Search for the cell housing the specified text and yield its [x, y] center coordinate. 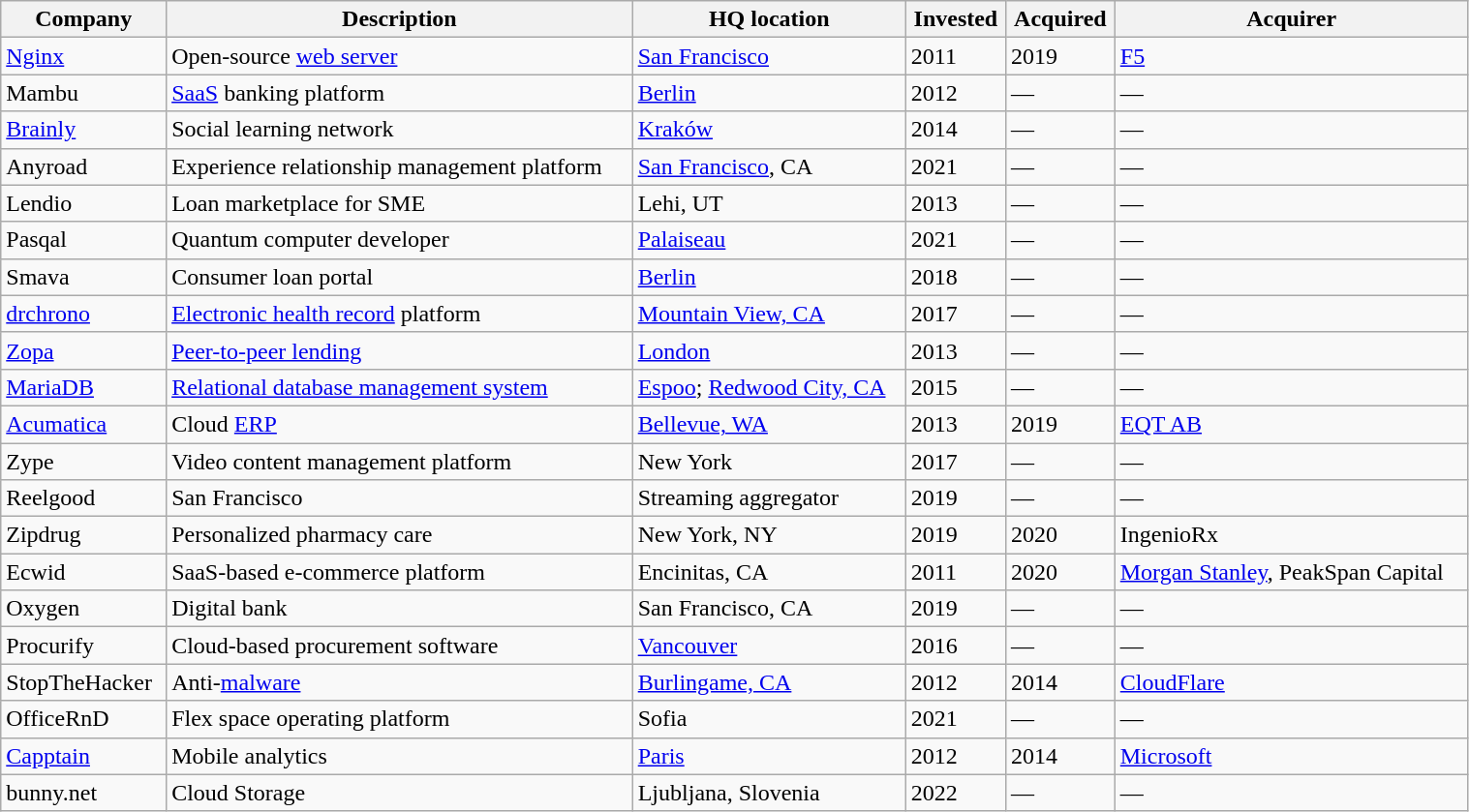
Zype [83, 462]
Experience relationship management platform [400, 166]
Company [83, 19]
Quantum computer developer [400, 240]
Personalized pharmacy care [400, 535]
Morgan Stanley, PeakSpan Capital [1292, 572]
Procurify [83, 646]
Burlingame, CA [769, 682]
Mambu [83, 93]
OfficeRnD [83, 719]
Bellevue, WA [769, 424]
Nginx [83, 56]
Digital bank [400, 609]
Peer-to-peer lending [400, 350]
Kraków [769, 130]
Streaming aggregator [769, 498]
Loan marketplace for SME [400, 203]
Zopa [83, 350]
New York, NY [769, 535]
2015 [955, 387]
Encinitas, CA [769, 572]
CloudFlare [1292, 682]
Acquirer [1292, 19]
Lehi, UT [769, 203]
Microsoft [1292, 756]
Cloud ERP [400, 424]
Acumatica [83, 424]
Consumer loan portal [400, 277]
IngenioRx [1292, 535]
Relational database management system [400, 387]
Reelgood [83, 498]
Anti-malware [400, 682]
Cloud Storage [400, 793]
Sofia [769, 719]
drchrono [83, 314]
Brainly [83, 130]
Ecwid [83, 572]
Vancouver [769, 646]
Invested [955, 19]
Zipdrug [83, 535]
bunny.net [83, 793]
MariaDB [83, 387]
Anyroad [83, 166]
Oxygen [83, 609]
Ljubljana, Slovenia [769, 793]
Social learning network [400, 130]
SaaS banking platform [400, 93]
StopTheHacker [83, 682]
Mobile analytics [400, 756]
2016 [955, 646]
SaaS-based e-commerce platform [400, 572]
Description [400, 19]
Palaiseau [769, 240]
Capptain [83, 756]
Paris [769, 756]
Electronic health record platform [400, 314]
Mountain View, CA [769, 314]
Acquired [1061, 19]
Flex space operating platform [400, 719]
2022 [955, 793]
Lendio [83, 203]
2018 [955, 277]
EQT AB [1292, 424]
New York [769, 462]
London [769, 350]
Smava [83, 277]
Espoo; Redwood City, CA [769, 387]
Cloud-based procurement software [400, 646]
Pasqal [83, 240]
Video content management platform [400, 462]
HQ location [769, 19]
Open-source web server [400, 56]
F5 [1292, 56]
